Return [x, y] of the center of cell containing provided text 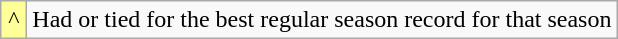
Had or tied for the best regular season record for that season [322, 20]
^ [14, 20]
